Pinpoint the cell where the given text exists, returning its (x, y) midpoint coordinate. 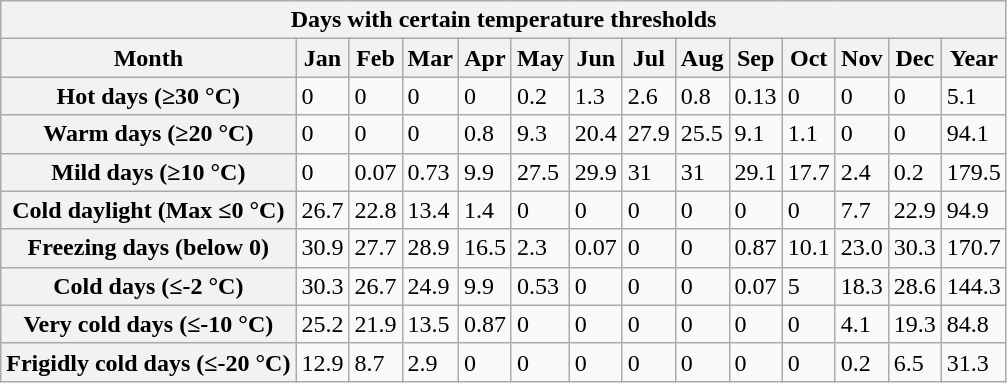
1.3 (596, 96)
Freezing days (below 0) (148, 248)
1.1 (808, 134)
6.5 (914, 362)
24.9 (430, 286)
170.7 (974, 248)
22.8 (376, 210)
17.7 (808, 172)
94.1 (974, 134)
Jun (596, 58)
27.7 (376, 248)
Warm days (≥20 °C) (148, 134)
Year (974, 58)
5 (808, 286)
May (540, 58)
29.9 (596, 172)
94.9 (974, 210)
144.3 (974, 286)
21.9 (376, 324)
2.6 (648, 96)
Hot days (≥30 °C) (148, 96)
Aug (702, 58)
8.7 (376, 362)
Month (148, 58)
5.1 (974, 96)
Frigidly cold days (≤-20 °C) (148, 362)
12.9 (322, 362)
20.4 (596, 134)
28.9 (430, 248)
22.9 (914, 210)
25.5 (702, 134)
Jan (322, 58)
1.4 (484, 210)
10.1 (808, 248)
9.3 (540, 134)
13.4 (430, 210)
Cold daylight (Max ≤0 °C) (148, 210)
Mild days (≥10 °C) (148, 172)
Sep (756, 58)
23.0 (862, 248)
27.5 (540, 172)
31.3 (974, 362)
25.2 (322, 324)
Nov (862, 58)
179.5 (974, 172)
13.5 (430, 324)
Oct (808, 58)
Feb (376, 58)
19.3 (914, 324)
29.1 (756, 172)
Very cold days (≤-10 °C) (148, 324)
Apr (484, 58)
4.1 (862, 324)
7.7 (862, 210)
Days with certain temperature thresholds (504, 20)
16.5 (484, 248)
28.6 (914, 286)
30.9 (322, 248)
Jul (648, 58)
0.53 (540, 286)
2.9 (430, 362)
Cold days (≤-2 °C) (148, 286)
0.73 (430, 172)
Mar (430, 58)
Dec (914, 58)
2.4 (862, 172)
27.9 (648, 134)
84.8 (974, 324)
2.3 (540, 248)
18.3 (862, 286)
0.13 (756, 96)
9.1 (756, 134)
